Output the [x, y] coordinate of the center of the cell containing the given text.  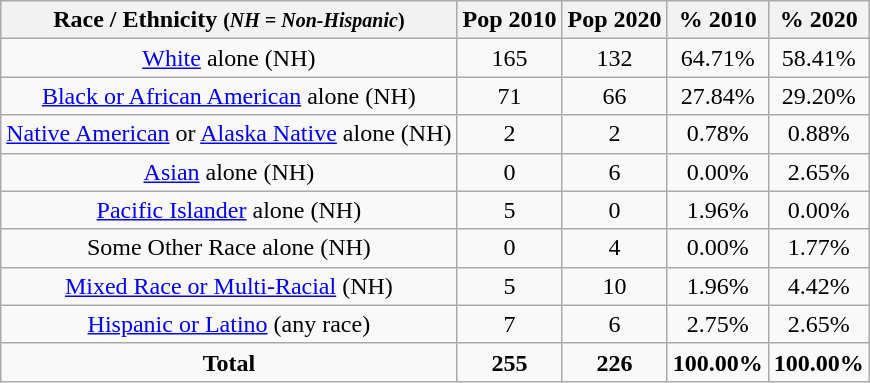
% 2010 [718, 20]
29.20% [818, 96]
Total [229, 362]
Asian alone (NH) [229, 172]
Mixed Race or Multi-Racial (NH) [229, 286]
66 [614, 96]
64.71% [718, 58]
Pop 2010 [510, 20]
226 [614, 362]
27.84% [718, 96]
58.41% [818, 58]
4.42% [818, 286]
255 [510, 362]
71 [510, 96]
4 [614, 248]
10 [614, 286]
0.88% [818, 134]
Race / Ethnicity (NH = Non-Hispanic) [229, 20]
Some Other Race alone (NH) [229, 248]
1.77% [818, 248]
165 [510, 58]
Black or African American alone (NH) [229, 96]
Pop 2020 [614, 20]
2.75% [718, 324]
% 2020 [818, 20]
Hispanic or Latino (any race) [229, 324]
Native American or Alaska Native alone (NH) [229, 134]
7 [510, 324]
132 [614, 58]
0.78% [718, 134]
White alone (NH) [229, 58]
Pacific Islander alone (NH) [229, 210]
